Scan for the cell matching the given text and deliver its (x, y) coordinate at center. 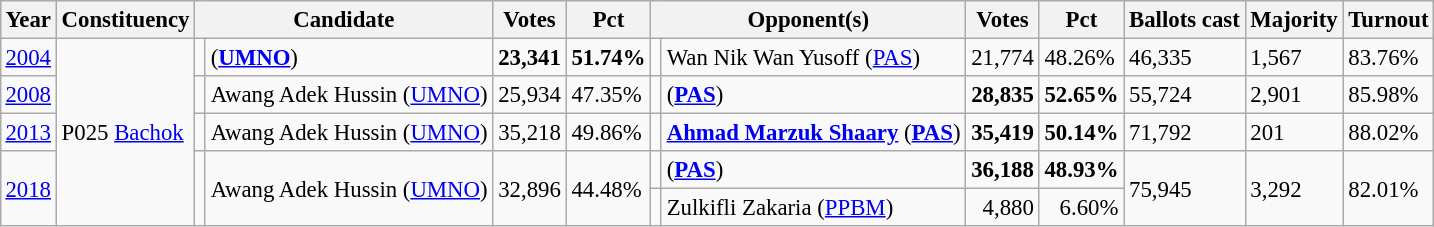
32,896 (530, 188)
2008 (28, 95)
36,188 (1002, 170)
55,724 (1184, 95)
2,901 (1294, 95)
52.65% (1082, 95)
Turnout (1388, 20)
23,341 (530, 57)
Zulkifli Zakaria (PPBM) (813, 208)
48.26% (1082, 57)
49.86% (608, 133)
82.01% (1388, 188)
21,774 (1002, 57)
2013 (28, 133)
35,419 (1002, 133)
1,567 (1294, 57)
Wan Nik Wan Yusoff (PAS) (813, 57)
51.74% (608, 57)
25,934 (530, 95)
3,292 (1294, 188)
48.93% (1082, 170)
Candidate (344, 20)
P025 Bachok (125, 132)
46,335 (1184, 57)
(UMNO) (349, 57)
83.76% (1388, 57)
2018 (28, 188)
2004 (28, 57)
Ballots cast (1184, 20)
201 (1294, 133)
4,880 (1002, 208)
Year (28, 20)
6.60% (1082, 208)
Opponent(s) (808, 20)
35,218 (530, 133)
47.35% (608, 95)
28,835 (1002, 95)
44.48% (608, 188)
Ahmad Marzuk Shaary (PAS) (813, 133)
75,945 (1184, 188)
88.02% (1388, 133)
71,792 (1184, 133)
Constituency (125, 20)
Majority (1294, 20)
85.98% (1388, 95)
50.14% (1082, 133)
